Output the (x, y) coordinate of the center of the cell containing the given text.  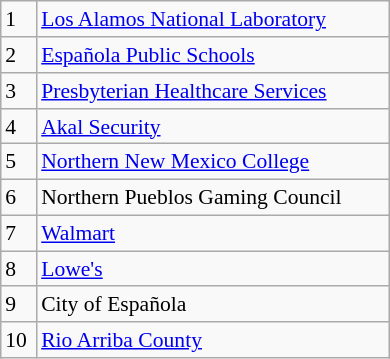
8 (18, 269)
7 (18, 233)
1 (18, 19)
3 (18, 91)
2 (18, 55)
5 (18, 162)
Lowe's (212, 269)
Los Alamos National Laboratory (212, 19)
Rio Arriba County (212, 340)
Presbyterian Healthcare Services (212, 91)
4 (18, 126)
City of Española (212, 304)
9 (18, 304)
Walmart (212, 233)
Northern New Mexico College (212, 162)
Northern Pueblos Gaming Council (212, 197)
6 (18, 197)
Akal Security (212, 126)
10 (18, 340)
Española Public Schools (212, 55)
